Return (x, y) of the center of cell containing provided text 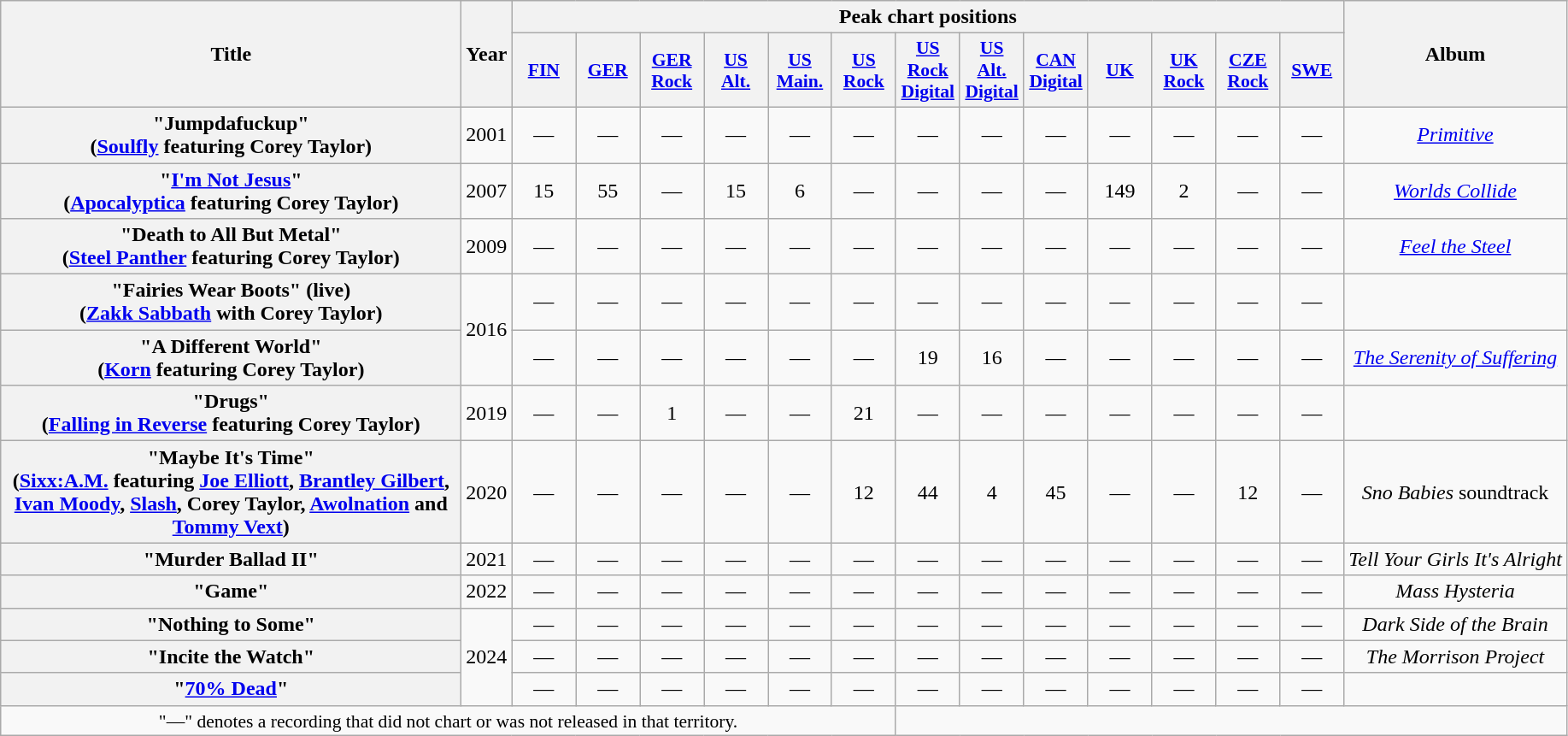
4 (991, 492)
2024 (487, 657)
2007 (487, 190)
2022 (487, 592)
UK (1119, 70)
55 (608, 190)
"Incite the Watch" (231, 657)
UK Rock (1184, 70)
US Alt. (737, 70)
GER (608, 70)
2001 (487, 135)
19 (928, 357)
"A Different World"(Korn featuring Corey Taylor) (231, 357)
Year (487, 55)
2009 (487, 246)
Title (231, 55)
"Jumpdafuckup"(Soulfly featuring Corey Taylor) (231, 135)
45 (1056, 492)
The Morrison Project (1456, 657)
Feel the Steel (1456, 246)
"I'm Not Jesus"(Apocalyptica featuring Corey Taylor) (231, 190)
The Serenity of Suffering (1456, 357)
CAN Digital (1056, 70)
Mass Hysteria (1456, 592)
6 (800, 190)
2019 (487, 414)
2 (1184, 190)
2016 (487, 330)
"Drugs"(Falling in Reverse featuring Corey Taylor) (231, 414)
"Maybe It's Time"(Sixx:A.M. featuring Joe Elliott, Brantley Gilbert, Ivan Moody, Slash, Corey Taylor, Awolnation and Tommy Vext) (231, 492)
US Alt. Digital (991, 70)
"Game" (231, 592)
Tell Your Girls It's Alright (1456, 559)
SWE (1313, 70)
US Main. (800, 70)
"—" denotes a recording that did not chart or was not released in that territory. (449, 721)
2020 (487, 492)
2021 (487, 559)
Primitive (1456, 135)
US Rock (863, 70)
44 (928, 492)
Worlds Collide (1456, 190)
16 (991, 357)
Sno Babies soundtrack (1456, 492)
"Nothing to Some" (231, 624)
"Murder Ballad II" (231, 559)
149 (1119, 190)
CZERock (1248, 70)
Peak chart positions (928, 17)
FIN (543, 70)
"Death to All But Metal"(Steel Panther featuring Corey Taylor) (231, 246)
Album (1456, 55)
21 (863, 414)
Dark Side of the Brain (1456, 624)
US Rock Digital (928, 70)
GERRock (672, 70)
"Fairies Wear Boots" (live)(Zakk Sabbath with Corey Taylor) (231, 303)
"70% Dead" (231, 689)
1 (672, 414)
